Identify which cell holds the provided text, then report its (X, Y) central coordinate. 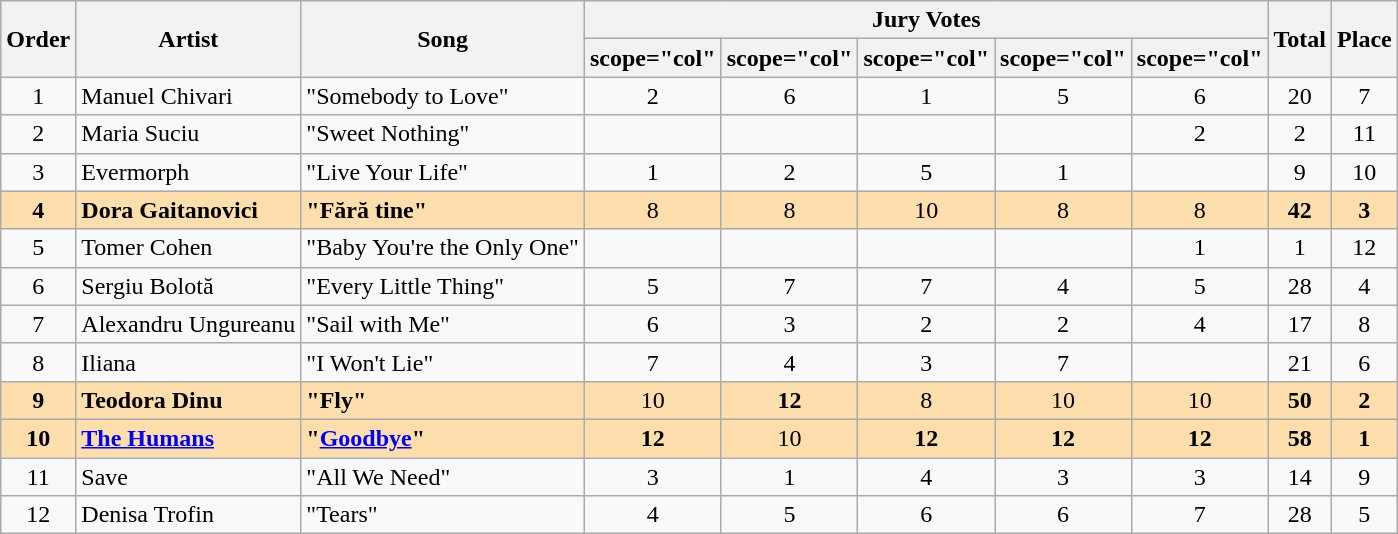
Tomer Cohen (188, 248)
"I Won't Lie" (443, 362)
17 (1300, 324)
"Tears" (443, 515)
42 (1300, 210)
21 (1300, 362)
Song (443, 39)
The Humans (188, 438)
"Baby You're the Only One" (443, 248)
58 (1300, 438)
Place (1365, 39)
"Fără tine" (443, 210)
"Fly" (443, 400)
Jury Votes (926, 20)
Total (1300, 39)
20 (1300, 96)
Order (38, 39)
"Somebody to Love" (443, 96)
Artist (188, 39)
50 (1300, 400)
14 (1300, 477)
"Sail with Me" (443, 324)
Evermorph (188, 172)
"All We Need" (443, 477)
Iliana (188, 362)
Teodora Dinu (188, 400)
"Live Your Life" (443, 172)
Alexandru Ungureanu (188, 324)
Dora Gaitanovici (188, 210)
"Every Little Thing" (443, 286)
Manuel Chivari (188, 96)
Denisa Trofin (188, 515)
"Sweet Nothing" (443, 134)
Save (188, 477)
Maria Suciu (188, 134)
Sergiu Bolotă (188, 286)
"Goodbye" (443, 438)
